Locate the cell with the specified text and output its [X, Y] center coordinate. 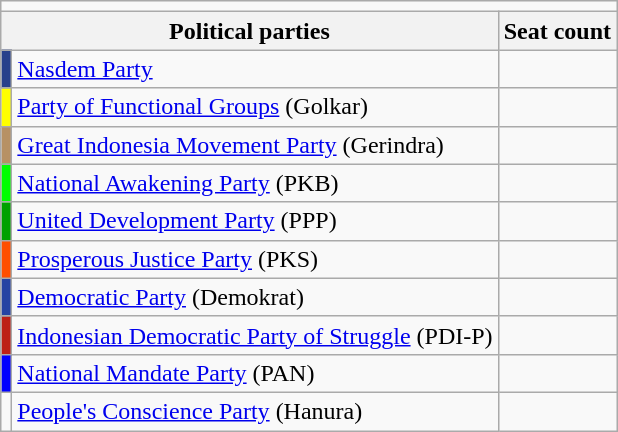
Seat count [557, 31]
Great Indonesia Movement Party (Gerindra) [255, 145]
National Awakening Party (PKB) [255, 183]
Indonesian Democratic Party of Struggle (PDI-P) [255, 335]
Nasdem Party [255, 69]
Political parties [250, 31]
Prosperous Justice Party (PKS) [255, 259]
United Development Party (PPP) [255, 221]
People's Conscience Party (Hanura) [255, 411]
Democratic Party (Demokrat) [255, 297]
Party of Functional Groups (Golkar) [255, 107]
National Mandate Party (PAN) [255, 373]
